Search for the cell housing the specified text and yield its (X, Y) center coordinate. 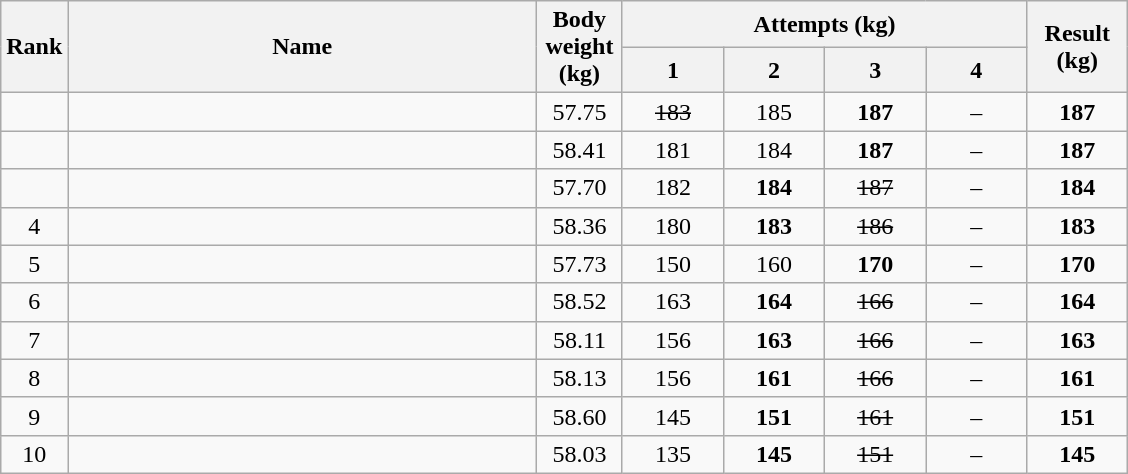
57.73 (579, 264)
Rank (34, 47)
7 (34, 340)
58.13 (579, 378)
57.70 (579, 188)
58.52 (579, 302)
1 (672, 70)
8 (34, 378)
2 (774, 70)
58.60 (579, 416)
5 (34, 264)
58.11 (579, 340)
Attempts (kg) (824, 24)
Result (kg) (1078, 47)
180 (672, 226)
Name (302, 47)
58.03 (579, 454)
181 (672, 150)
150 (672, 264)
160 (774, 264)
6 (34, 302)
57.75 (579, 112)
58.36 (579, 226)
10 (34, 454)
186 (876, 226)
58.41 (579, 150)
9 (34, 416)
3 (876, 70)
185 (774, 112)
Body weight (kg) (579, 47)
135 (672, 454)
182 (672, 188)
